Identify which cell holds the provided text, then report its (x, y) central coordinate. 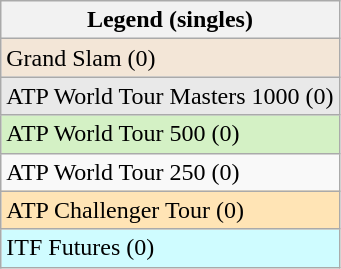
ATP World Tour Masters 1000 (0) (170, 96)
ATP World Tour 500 (0) (170, 134)
ATP World Tour 250 (0) (170, 172)
ATP Challenger Tour (0) (170, 210)
Grand Slam (0) (170, 58)
Legend (singles) (170, 20)
ITF Futures (0) (170, 248)
